Extract the [x, y] coordinate from the center of the cell holding the provided text.  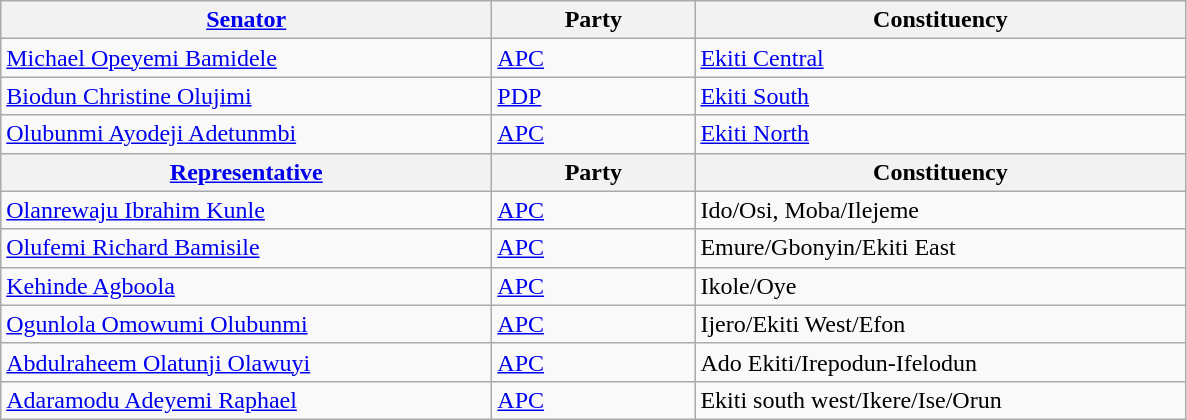
Olufemi Richard Bamisile [246, 248]
Ekiti North [940, 134]
Ogunlola Omowumi Olubunmi [246, 324]
Ekiti Central [940, 58]
Abdulraheem Olatunji Olawuyi [246, 362]
Senator [246, 20]
Ado Ekiti/Irepodun-Ifelodun [940, 362]
Ikole/Oye [940, 286]
Michael Opeyemi Bamidele [246, 58]
Biodun Christine Olujimi [246, 96]
Olanrewaju Ibrahim Kunle [246, 210]
Olubunmi Ayodeji Adetunmbi [246, 134]
Emure/Gbonyin/Ekiti East [940, 248]
Ekiti south west/Ikere/Ise/Orun [940, 400]
Representative [246, 172]
Ekiti South [940, 96]
Ido/Osi, Moba/Ilejeme [940, 210]
Kehinde Agboola [246, 286]
Adaramodu Adeyemi Raphael [246, 400]
Ijero/Ekiti West/Efon [940, 324]
PDP [594, 96]
